Determine the [X, Y] coordinate at the center of the cell enclosing the given text.  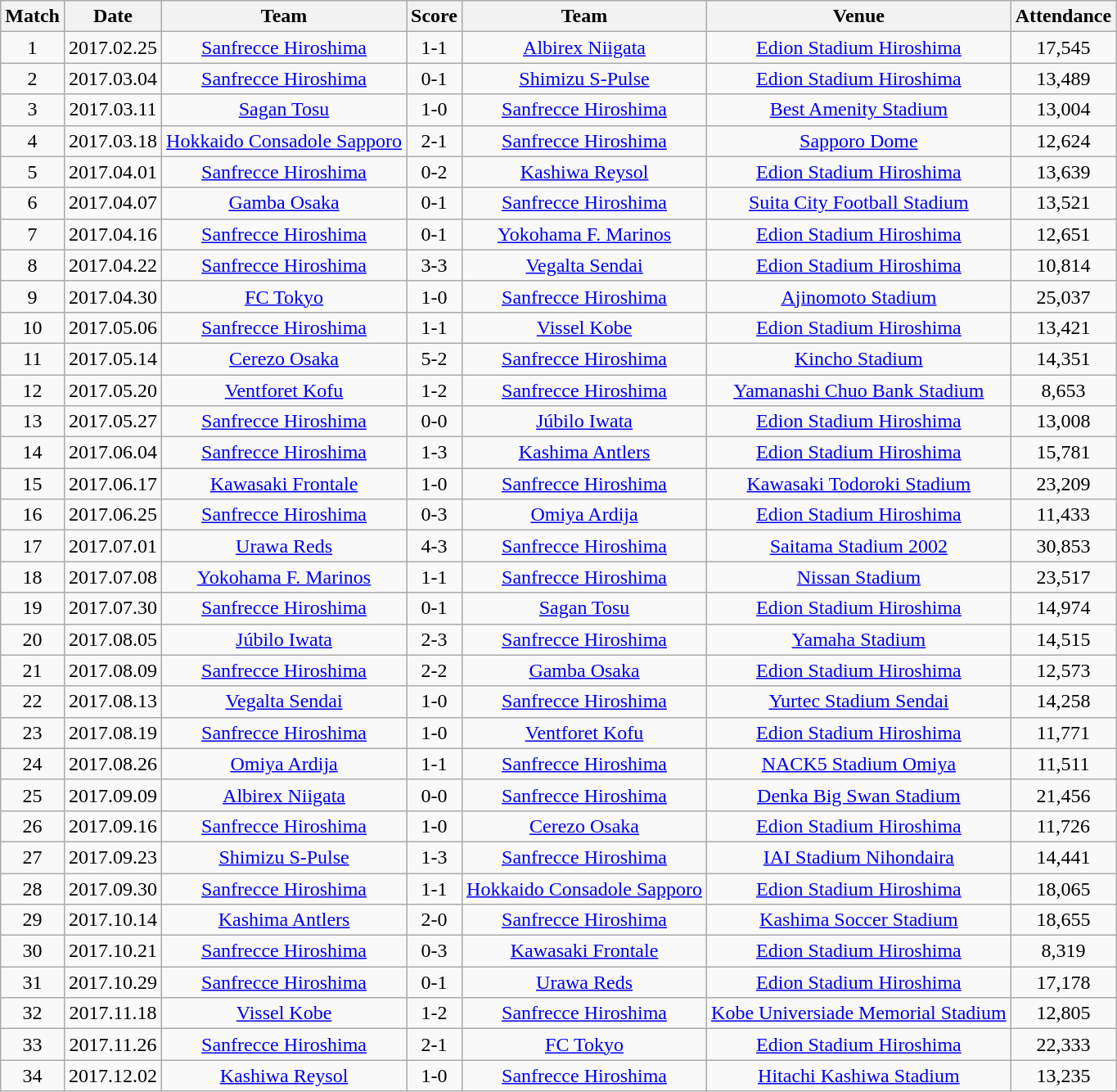
2017.09.09 [113, 795]
22,333 [1063, 1045]
2-2 [435, 670]
19 [33, 608]
2017.09.23 [113, 857]
2017.07.08 [113, 577]
2017.03.11 [113, 110]
2017.05.27 [113, 422]
Best Amenity Stadium [859, 110]
2017.08.05 [113, 639]
Venue [859, 16]
10,814 [1063, 265]
14,515 [1063, 639]
23 [33, 733]
Yamaha Stadium [859, 639]
13,639 [1063, 172]
Sapporo Dome [859, 141]
0-2 [435, 172]
17,545 [1063, 47]
2017.09.16 [113, 826]
2017.06.17 [113, 484]
3 [33, 110]
Nissan Stadium [859, 577]
2017.04.22 [113, 265]
2017.04.30 [113, 296]
Date [113, 16]
2017.08.26 [113, 764]
25,037 [1063, 296]
11 [33, 359]
23,209 [1063, 484]
13,235 [1063, 1076]
2017.10.21 [113, 951]
2017.05.20 [113, 390]
2017.09.30 [113, 888]
11,433 [1063, 515]
27 [33, 857]
Kawasaki Todoroki Stadium [859, 484]
14 [33, 453]
15 [33, 484]
4-3 [435, 546]
11,771 [1063, 733]
Attendance [1063, 16]
2017.04.07 [113, 203]
2017.11.26 [113, 1045]
14,974 [1063, 608]
32 [33, 1013]
11,726 [1063, 826]
18 [33, 577]
13,421 [1063, 327]
11,511 [1063, 764]
12 [33, 390]
2017.06.25 [113, 515]
2017.07.30 [113, 608]
Kashima Soccer Stadium [859, 920]
8 [33, 265]
17 [33, 546]
7 [33, 234]
2017.12.02 [113, 1076]
9 [33, 296]
2017.05.06 [113, 327]
14,258 [1063, 702]
5 [33, 172]
21,456 [1063, 795]
22 [33, 702]
18,065 [1063, 888]
5-2 [435, 359]
Score [435, 16]
2-3 [435, 639]
IAI Stadium Nihondaira [859, 857]
15,781 [1063, 453]
Denka Big Swan Stadium [859, 795]
2017.02.25 [113, 47]
2 [33, 79]
30 [33, 951]
18,655 [1063, 920]
Yurtec Stadium Sendai [859, 702]
Hitachi Kashiwa Stadium [859, 1076]
6 [33, 203]
Kincho Stadium [859, 359]
2017.08.09 [113, 670]
Ajinomoto Stadium [859, 296]
20 [33, 639]
16 [33, 515]
13,521 [1063, 203]
23,517 [1063, 577]
1 [33, 47]
2017.05.14 [113, 359]
17,178 [1063, 982]
24 [33, 764]
12,805 [1063, 1013]
2017.08.13 [113, 702]
8,319 [1063, 951]
Yamanashi Chuo Bank Stadium [859, 390]
2-0 [435, 920]
2017.04.16 [113, 234]
12,573 [1063, 670]
29 [33, 920]
4 [33, 141]
12,624 [1063, 141]
25 [33, 795]
28 [33, 888]
Saitama Stadium 2002 [859, 546]
Suita City Football Stadium [859, 203]
2017.08.19 [113, 733]
3-3 [435, 265]
2017.11.18 [113, 1013]
14,351 [1063, 359]
10 [33, 327]
13,489 [1063, 79]
8,653 [1063, 390]
2017.07.01 [113, 546]
34 [33, 1076]
NACK5 Stadium Omiya [859, 764]
2017.06.04 [113, 453]
33 [33, 1045]
13,008 [1063, 422]
Match [33, 16]
2017.04.01 [113, 172]
14,441 [1063, 857]
26 [33, 826]
2017.10.29 [113, 982]
2017.03.04 [113, 79]
12,651 [1063, 234]
21 [33, 670]
Kobe Universiade Memorial Stadium [859, 1013]
30,853 [1063, 546]
31 [33, 982]
13 [33, 422]
2017.03.18 [113, 141]
13,004 [1063, 110]
2017.10.14 [113, 920]
